Identify which cell holds the provided text, then report its [x, y] central coordinate. 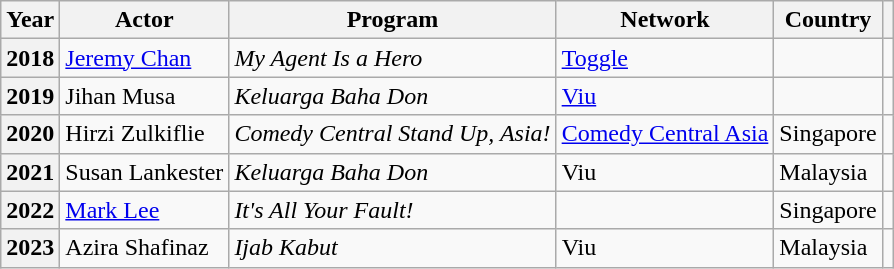
My Agent Is a Hero [392, 58]
Country [828, 20]
Actor [144, 20]
Azira Shafinaz [144, 248]
Comedy Central Stand Up, Asia! [392, 134]
Jeremy Chan [144, 58]
Toggle [665, 58]
Network [665, 20]
2022 [30, 210]
Comedy Central Asia [665, 134]
Susan Lankester [144, 172]
2021 [30, 172]
Year [30, 20]
Hirzi Zulkiflie [144, 134]
2020 [30, 134]
2019 [30, 96]
It's All Your Fault! [392, 210]
2023 [30, 248]
Program [392, 20]
Ijab Kabut [392, 248]
2018 [30, 58]
Mark Lee [144, 210]
Jihan Musa [144, 96]
